Return the (x, y) coordinate for the center point of the cell that contains the specified text.  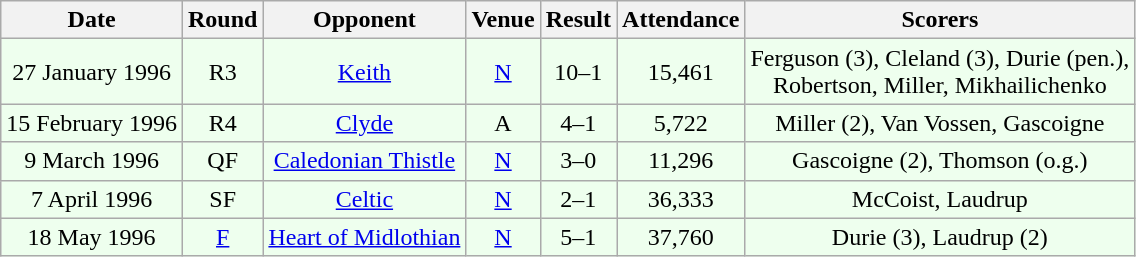
A (503, 123)
15 February 1996 (92, 123)
Date (92, 20)
Clyde (364, 123)
Round (222, 20)
R3 (222, 72)
10–1 (578, 72)
5–1 (578, 237)
5,722 (681, 123)
Scorers (940, 20)
2–1 (578, 199)
Attendance (681, 20)
36,333 (681, 199)
3–0 (578, 161)
Caledonian Thistle (364, 161)
Opponent (364, 20)
11,296 (681, 161)
Heart of Midlothian (364, 237)
15,461 (681, 72)
Durie (3), Laudrup (2) (940, 237)
Miller (2), Van Vossen, Gascoigne (940, 123)
27 January 1996 (92, 72)
Keith (364, 72)
Result (578, 20)
McCoist, Laudrup (940, 199)
Gascoigne (2), Thomson (o.g.) (940, 161)
F (222, 237)
Venue (503, 20)
SF (222, 199)
37,760 (681, 237)
9 March 1996 (92, 161)
Celtic (364, 199)
4–1 (578, 123)
QF (222, 161)
18 May 1996 (92, 237)
7 April 1996 (92, 199)
Ferguson (3), Cleland (3), Durie (pen.),Robertson, Miller, Mikhailichenko (940, 72)
R4 (222, 123)
